Return the [X, Y] coordinate for the center point of the cell that contains the specified text.  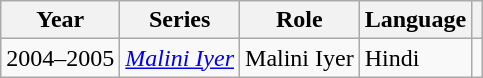
2004–2005 [60, 58]
Hindi [415, 58]
Language [415, 20]
Year [60, 20]
Role [300, 20]
Series [180, 20]
